Scan for the cell matching the given text and deliver its [x, y] coordinate at center. 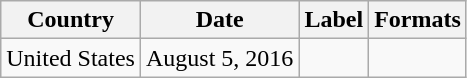
August 5, 2016 [219, 58]
Country [71, 20]
United States [71, 58]
Date [219, 20]
Formats [418, 20]
Label [334, 20]
